Provide the [X, Y] coordinate of the cell's center where the given text is located.  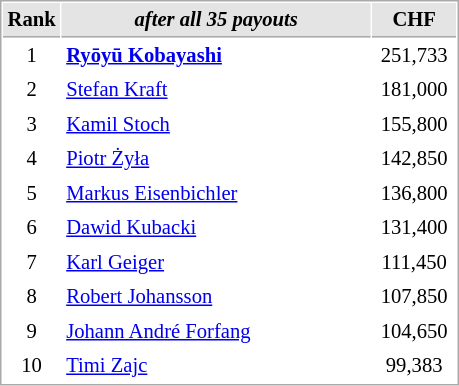
251,733 [414, 56]
7 [32, 262]
Kamil Stoch [216, 124]
Dawid Kubacki [216, 228]
4 [32, 158]
Rank [32, 20]
107,850 [414, 296]
10 [32, 366]
142,850 [414, 158]
111,450 [414, 262]
CHF [414, 20]
1 [32, 56]
Robert Johansson [216, 296]
Markus Eisenbichler [216, 194]
5 [32, 194]
8 [32, 296]
Johann André Forfang [216, 332]
104,650 [414, 332]
9 [32, 332]
99,383 [414, 366]
Karl Geiger [216, 262]
155,800 [414, 124]
136,800 [414, 194]
Stefan Kraft [216, 90]
181,000 [414, 90]
Ryōyū Kobayashi [216, 56]
131,400 [414, 228]
3 [32, 124]
6 [32, 228]
Timi Zajc [216, 366]
after all 35 payouts [216, 20]
Piotr Żyła [216, 158]
2 [32, 90]
